For the text-containing cell, return its midpoint in (x, y) coordinate format. 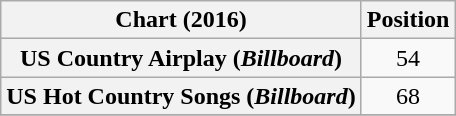
68 (408, 96)
US Hot Country Songs (Billboard) (181, 96)
Position (408, 20)
US Country Airplay (Billboard) (181, 58)
54 (408, 58)
Chart (2016) (181, 20)
